Output the (x, y) coordinate of the center of the cell containing the given text.  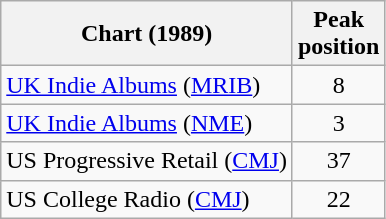
US Progressive Retail (CMJ) (147, 161)
UK Indie Albums (MRIB) (147, 85)
Chart (1989) (147, 34)
8 (338, 85)
UK Indie Albums (NME) (147, 123)
37 (338, 161)
3 (338, 123)
22 (338, 199)
Peakposition (338, 34)
US College Radio (CMJ) (147, 199)
